Determine the [x, y] coordinate at the center of the cell enclosing the given text.  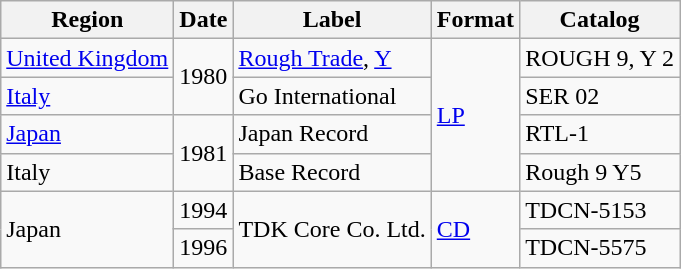
Japan Record [332, 134]
SER 02 [600, 96]
LP [475, 115]
Rough Trade, Y [332, 58]
Format [475, 20]
TDCN-5153 [600, 210]
Catalog [600, 20]
Rough 9 Y5 [600, 172]
TDK Core Co. Ltd. [332, 229]
Date [204, 20]
Base Record [332, 172]
1980 [204, 77]
Go International [332, 96]
RTL-1 [600, 134]
1994 [204, 210]
TDCN-5575 [600, 248]
ROUGH 9, Y 2 [600, 58]
Label [332, 20]
1996 [204, 248]
Region [88, 20]
United Kingdom [88, 58]
CD [475, 229]
1981 [204, 153]
